Capture the cell that displays the provided text and extract its (x, y) central coordinate. 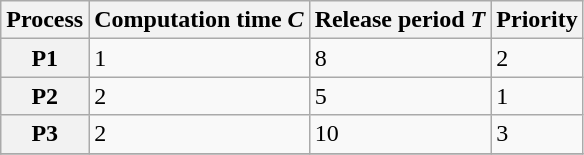
3 (537, 134)
P1 (45, 58)
P2 (45, 96)
Priority (537, 20)
8 (400, 58)
5 (400, 96)
10 (400, 134)
P3 (45, 134)
Computation time C (199, 20)
Process (45, 20)
Release period T (400, 20)
